Return [x, y] of the center of cell containing provided text 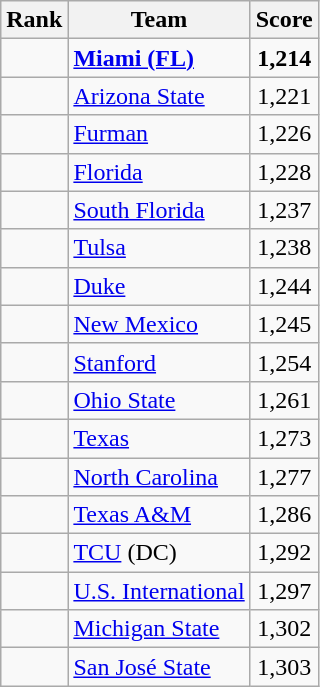
1,302 [284, 629]
San José State [159, 667]
1,297 [284, 591]
1,261 [284, 400]
1,303 [284, 667]
Score [284, 20]
Team [159, 20]
New Mexico [159, 324]
U.S. International [159, 591]
1,221 [284, 96]
Furman [159, 134]
1,226 [284, 134]
Ohio State [159, 400]
1,286 [284, 515]
1,244 [284, 286]
TCU (DC) [159, 553]
1,277 [284, 477]
1,238 [284, 248]
Duke [159, 286]
1,228 [284, 172]
South Florida [159, 210]
Miami (FL) [159, 58]
Tulsa [159, 248]
Rank [34, 20]
Michigan State [159, 629]
1,214 [284, 58]
Texas A&M [159, 515]
1,254 [284, 362]
Arizona State [159, 96]
Stanford [159, 362]
1,245 [284, 324]
1,237 [284, 210]
Texas [159, 438]
1,292 [284, 553]
Florida [159, 172]
1,273 [284, 438]
North Carolina [159, 477]
